Output the (x, y) coordinate of the center of the cell containing the given text.  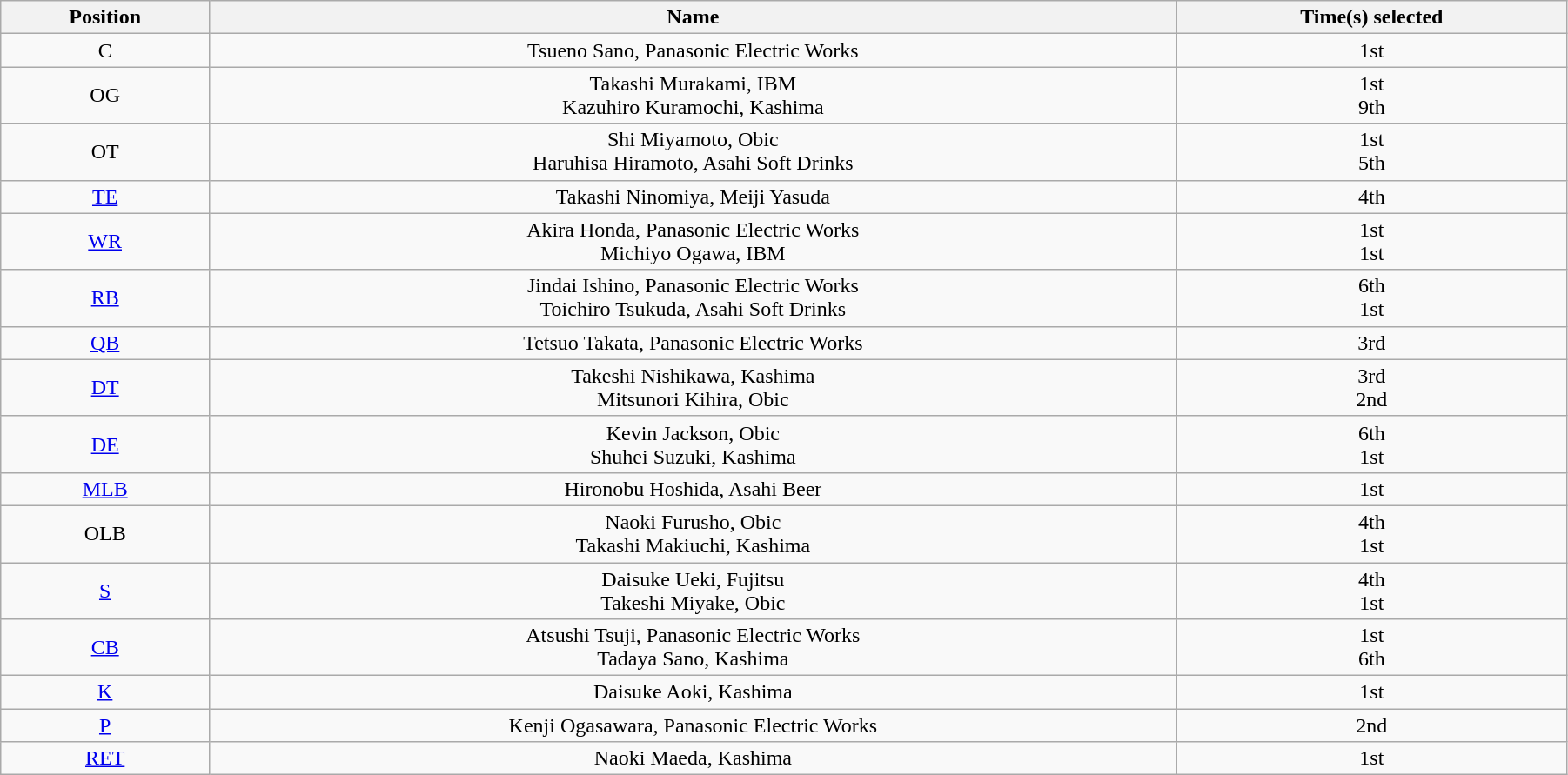
CB (105, 647)
TE (105, 197)
RET (105, 758)
OT (105, 151)
1st9th (1371, 96)
OG (105, 96)
3rd2nd (1371, 388)
S (105, 590)
Akira Honda, Panasonic Electric WorksMichiyo Ogawa, IBM (694, 242)
Takeshi Nishikawa, KashimaMitsunori Kihira, Obic (694, 388)
1st6th (1371, 647)
P (105, 725)
DE (105, 444)
Tsueno Sano, Panasonic Electric Works (694, 50)
WR (105, 242)
Hironobu Hoshida, Asahi Beer (694, 489)
Time(s) selected (1371, 17)
Tetsuo Takata, Panasonic Electric Works (694, 343)
C (105, 50)
Takashi Ninomiya, Meiji Yasuda (694, 197)
2nd (1371, 725)
DT (105, 388)
Kenji Ogasawara, Panasonic Electric Works (694, 725)
4th (1371, 197)
RB (105, 297)
Kevin Jackson, ObicShuhei Suzuki, Kashima (694, 444)
Atsushi Tsuji, Panasonic Electric WorksTadaya Sano, Kashima (694, 647)
OLB (105, 534)
Name (694, 17)
QB (105, 343)
Daisuke Ueki, FujitsuTakeshi Miyake, Obic (694, 590)
Daisuke Aoki, Kashima (694, 692)
Position (105, 17)
Shi Miyamoto, ObicHaruhisa Hiramoto, Asahi Soft Drinks (694, 151)
MLB (105, 489)
1st5th (1371, 151)
Naoki Furusho, ObicTakashi Makiuchi, Kashima (694, 534)
Jindai Ishino, Panasonic Electric WorksToichiro Tsukuda, Asahi Soft Drinks (694, 297)
Takashi Murakami, IBMKazuhiro Kuramochi, Kashima (694, 96)
3rd (1371, 343)
K (105, 692)
1st1st (1371, 242)
Naoki Maeda, Kashima (694, 758)
